Search for the cell housing the specified text and yield its (X, Y) center coordinate. 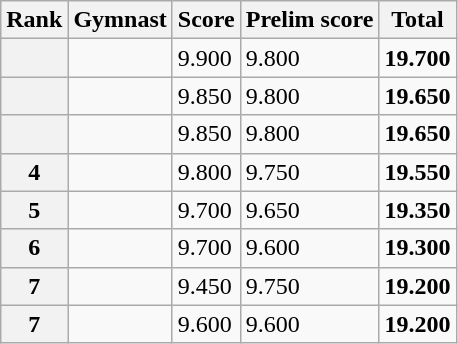
Rank (34, 20)
9.650 (310, 210)
9.450 (206, 286)
19.550 (418, 172)
Total (418, 20)
19.350 (418, 210)
Prelim score (310, 20)
19.300 (418, 248)
4 (34, 172)
5 (34, 210)
6 (34, 248)
Score (206, 20)
19.700 (418, 58)
9.900 (206, 58)
Gymnast (120, 20)
